Scan for the cell matching the given text and deliver its [x, y] coordinate at center. 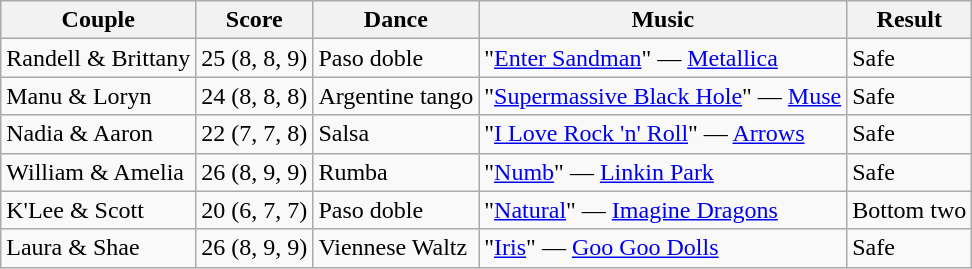
25 (8, 8, 9) [254, 58]
K'Lee & Scott [98, 210]
"Supermassive Black Hole" — Muse [663, 96]
24 (8, 8, 8) [254, 96]
Music [663, 20]
20 (6, 7, 7) [254, 210]
Rumba [396, 172]
Nadia & Aaron [98, 134]
"Natural" — Imagine Dragons [663, 210]
Bottom two [910, 210]
Manu & Loryn [98, 96]
"Iris" — Goo Goo Dolls [663, 248]
Dance [396, 20]
Laura & Shae [98, 248]
"Numb" — Linkin Park [663, 172]
Argentine tango [396, 96]
"Enter Sandman" — Metallica [663, 58]
22 (7, 7, 8) [254, 134]
Salsa [396, 134]
Result [910, 20]
"I Love Rock 'n' Roll" — Arrows [663, 134]
Randell & Brittany [98, 58]
Couple [98, 20]
Score [254, 20]
Viennese Waltz [396, 248]
William & Amelia [98, 172]
